Return (x, y) of the center of cell containing provided text 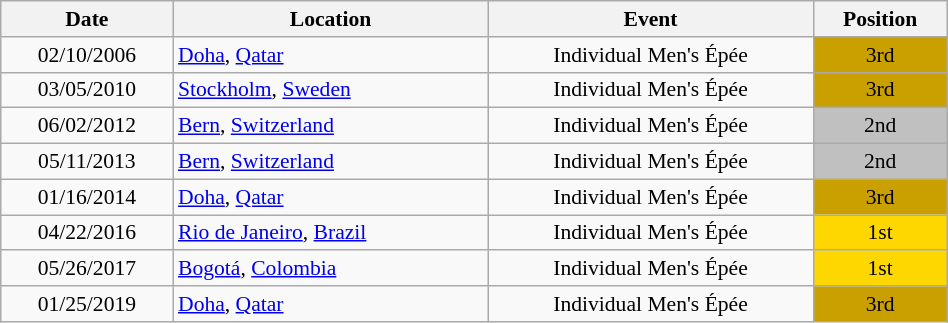
Rio de Janeiro, Brazil (330, 233)
06/02/2012 (87, 126)
05/26/2017 (87, 269)
02/10/2006 (87, 55)
05/11/2013 (87, 162)
Position (880, 19)
Bogotá, Colombia (330, 269)
Stockholm, Sweden (330, 90)
Date (87, 19)
01/25/2019 (87, 304)
Event (650, 19)
01/16/2014 (87, 197)
04/22/2016 (87, 233)
Location (330, 19)
03/05/2010 (87, 90)
